Return (x, y) of the center of cell containing provided text 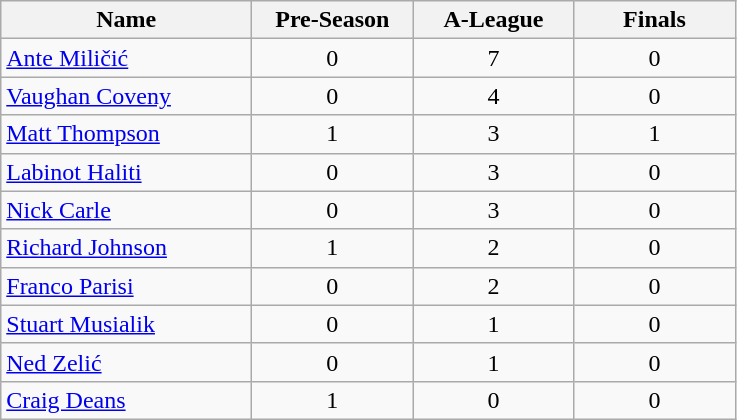
A-League (494, 20)
Ante Miličić (126, 58)
Matt Thompson (126, 134)
Ned Zelić (126, 362)
Labinot Haliti (126, 172)
Stuart Musialik (126, 324)
Finals (654, 20)
Name (126, 20)
Craig Deans (126, 400)
Franco Parisi (126, 286)
Vaughan Coveny (126, 96)
Pre-Season (332, 20)
Richard Johnson (126, 248)
Nick Carle (126, 210)
4 (494, 96)
7 (494, 58)
